Capture the cell that displays the provided text and extract its (X, Y) central coordinate. 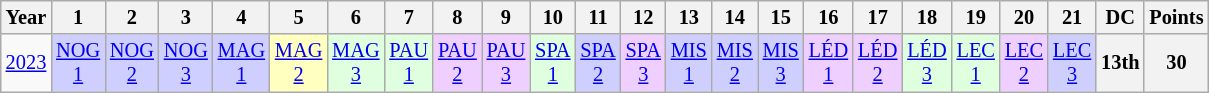
18 (926, 17)
NOG2 (132, 63)
20 (1024, 17)
Year (26, 17)
SPA3 (644, 63)
DC (1120, 17)
15 (781, 17)
14 (735, 17)
MAG1 (242, 63)
PAU2 (458, 63)
3 (186, 17)
MIS2 (735, 63)
2023 (26, 63)
PAU1 (408, 63)
Points (1176, 17)
12 (644, 17)
MAG3 (356, 63)
8 (458, 17)
9 (506, 17)
16 (828, 17)
13th (1120, 63)
SPA2 (598, 63)
1 (78, 17)
MIS3 (781, 63)
MAG2 (298, 63)
LÉD3 (926, 63)
LÉD2 (878, 63)
4 (242, 17)
NOG3 (186, 63)
13 (689, 17)
LÉD1 (828, 63)
10 (552, 17)
MIS1 (689, 63)
NOG1 (78, 63)
6 (356, 17)
LEC3 (1072, 63)
SPA1 (552, 63)
LEC1 (976, 63)
21 (1072, 17)
11 (598, 17)
2 (132, 17)
7 (408, 17)
17 (878, 17)
LEC2 (1024, 63)
PAU3 (506, 63)
19 (976, 17)
5 (298, 17)
30 (1176, 63)
